From the cell containing the given text, extract its center point as (x, y) coordinate. 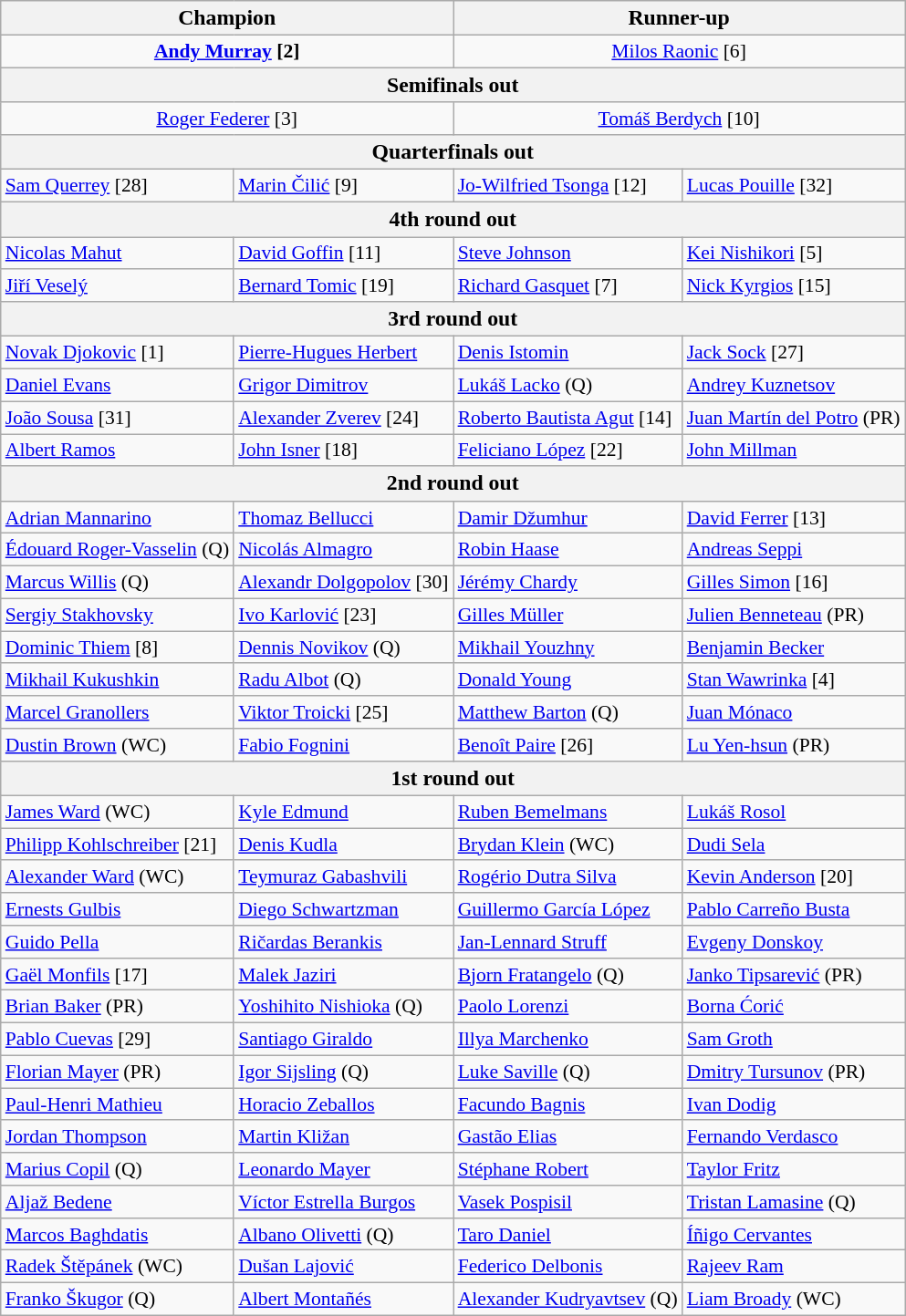
Paul-Henri Mathieu (117, 1104)
Marin Čilić [9] (343, 186)
Kyle Edmund (343, 813)
Lu Yen-hsun (PR) (794, 745)
Andy Murray [2] (227, 52)
Grigor Dimitrov (343, 386)
Benjamin Becker (794, 648)
Gilles Simon [16] (794, 583)
Jan-Lennard Struff (568, 942)
Dušan Lajović (343, 1267)
Adrian Mannarino (117, 518)
Mikhail Kukushkin (117, 680)
Richard Gasquet [7] (568, 286)
João Sousa [31] (117, 418)
Teymuraz Gabashvili (343, 877)
Julien Benneteau (PR) (794, 615)
Ivo Karlović [23] (343, 615)
Viktor Troicki [25] (343, 712)
Matthew Barton (Q) (568, 712)
Santiago Giraldo (343, 1040)
Juan Martín del Potro (PR) (794, 418)
Radek Štěpánek (WC) (117, 1267)
Martin Kližan (343, 1137)
Taylor Fritz (794, 1169)
Kevin Anderson [20] (794, 877)
Guido Pella (117, 942)
2nd round out (453, 484)
Rogério Dutra Silva (568, 877)
Facundo Bagnis (568, 1104)
Albano Olivetti (Q) (343, 1235)
Marcus Willis (Q) (117, 583)
John Isner [18] (343, 451)
Jordan Thompson (117, 1137)
Ruben Bemelmans (568, 813)
Franko Škugor (Q) (117, 1300)
Denis Kudla (343, 845)
David Goffin [11] (343, 254)
Guillermo García López (568, 909)
Radu Albot (Q) (343, 680)
Íñigo Cervantes (794, 1235)
Tomáš Berdych [10] (679, 119)
Steve Johnson (568, 254)
Tristan Lamasine (Q) (794, 1202)
Pablo Cuevas [29] (117, 1040)
Juan Mónaco (794, 712)
Florian Mayer (PR) (117, 1072)
Roger Federer [3] (227, 119)
1st round out (453, 779)
Nicolas Mahut (117, 254)
Damir Džumhur (568, 518)
Roberto Bautista Agut [14] (568, 418)
Evgeny Donskoy (794, 942)
Semifinals out (453, 86)
Horacio Zeballos (343, 1104)
Milos Raonic [6] (679, 52)
Gastão Elias (568, 1137)
Alexander Ward (WC) (117, 877)
Albert Ramos (117, 451)
Kei Nishikori [5] (794, 254)
Dmitry Tursunov (PR) (794, 1072)
Jiří Veselý (117, 286)
Dennis Novikov (Q) (343, 648)
Sam Querrey [28] (117, 186)
Vasek Pospisil (568, 1202)
Alexander Zverev [24] (343, 418)
Novak Djokovic [1] (117, 353)
Aljaž Bedene (117, 1202)
John Millman (794, 451)
Donald Young (568, 680)
Dudi Sela (794, 845)
Fernando Verdasco (794, 1137)
Andreas Seppi (794, 550)
Marcos Baghdatis (117, 1235)
Luke Saville (Q) (568, 1072)
Dominic Thiem [8] (117, 648)
Albert Montañés (343, 1300)
Taro Daniel (568, 1235)
Ernests Gulbis (117, 909)
Ričardas Berankis (343, 942)
Alexandr Dolgopolov [30] (343, 583)
Pierre-Hugues Herbert (343, 353)
Bernard Tomic [19] (343, 286)
Andrey Kuznetsov (794, 386)
Marius Copil (Q) (117, 1169)
Marcel Granollers (117, 712)
Quarterfinals out (453, 152)
Lucas Pouille [32] (794, 186)
Brian Baker (PR) (117, 1007)
Gaël Monfils [17] (117, 975)
3rd round out (453, 319)
Janko Tipsarević (PR) (794, 975)
Sam Groth (794, 1040)
Paolo Lorenzi (568, 1007)
Liam Broady (WC) (794, 1300)
Malek Jaziri (343, 975)
Igor Sijsling (Q) (343, 1072)
Jack Sock [27] (794, 353)
Alexander Kudryavtsev (Q) (568, 1300)
Denis Istomin (568, 353)
Federico Delbonis (568, 1267)
Nick Kyrgios [15] (794, 286)
Ivan Dodig (794, 1104)
Rajeev Ram (794, 1267)
Fabio Fognini (343, 745)
Stéphane Robert (568, 1169)
Dustin Brown (WC) (117, 745)
Robin Haase (568, 550)
James Ward (WC) (117, 813)
Borna Ćorić (794, 1007)
Diego Schwartzman (343, 909)
Yoshihito Nishioka (Q) (343, 1007)
Daniel Evans (117, 386)
Mikhail Youzhny (568, 648)
Lukáš Rosol (794, 813)
Nicolás Almagro (343, 550)
Gilles Müller (568, 615)
Philipp Kohlschreiber [21] (117, 845)
Leonardo Mayer (343, 1169)
Lukáš Lacko (Q) (568, 386)
Pablo Carreño Busta (794, 909)
4th round out (453, 220)
Víctor Estrella Burgos (343, 1202)
Sergiy Stakhovsky (117, 615)
Stan Wawrinka [4] (794, 680)
Jo-Wilfried Tsonga [12] (568, 186)
David Ferrer [13] (794, 518)
Illya Marchenko (568, 1040)
Édouard Roger-Vasselin (Q) (117, 550)
Bjorn Fratangelo (Q) (568, 975)
Champion (227, 18)
Brydan Klein (WC) (568, 845)
Thomaz Bellucci (343, 518)
Feliciano López [22] (568, 451)
Jérémy Chardy (568, 583)
Benoît Paire [26] (568, 745)
Runner-up (679, 18)
